Scan for the cell matching the given text and deliver its (x, y) coordinate at center. 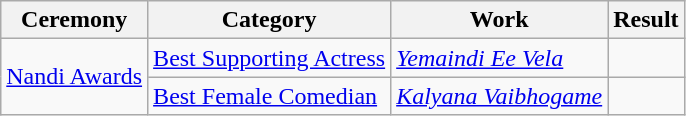
Ceremony (74, 20)
Work (500, 20)
Best Supporting Actress (270, 58)
Kalyana Vaibhogame (500, 96)
Result (646, 20)
Yemaindi Ee Vela (500, 58)
Category (270, 20)
Best Female Comedian (270, 96)
Nandi Awards (74, 77)
